Locate the cell with the specified text and output its [X, Y] center coordinate. 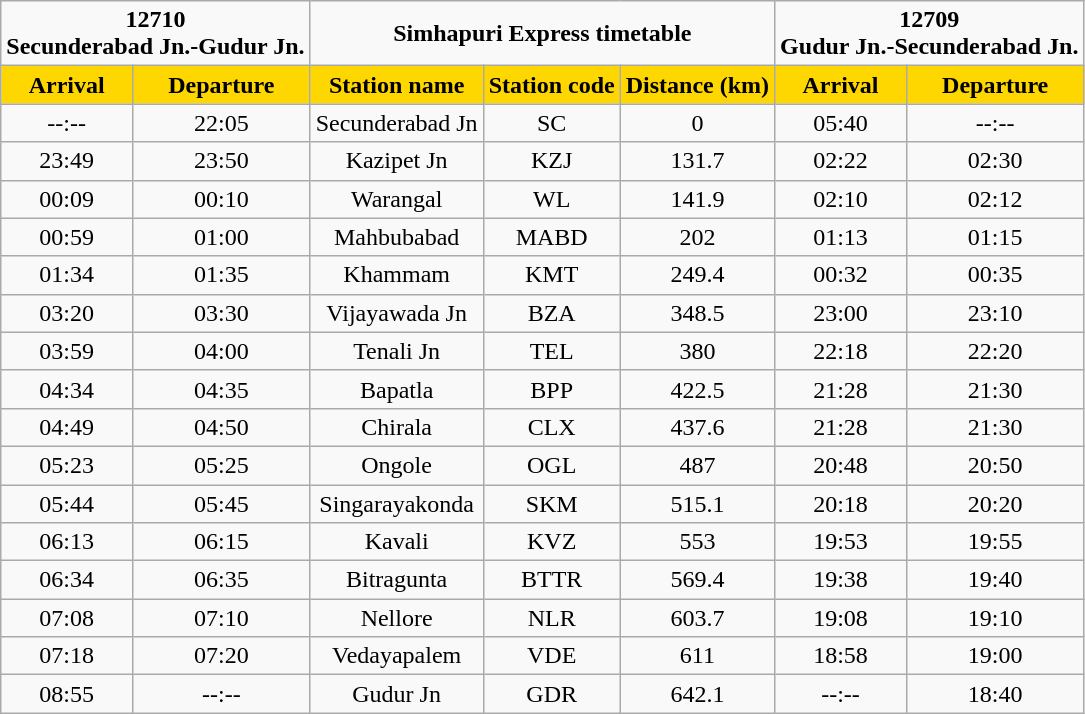
SC [552, 123]
Kazipet Jn [396, 161]
569.4 [697, 580]
OGL [552, 465]
07:20 [222, 656]
Gudur Jn [396, 694]
Khammam [396, 275]
02:22 [841, 161]
Bapatla [396, 389]
22:20 [995, 351]
00:59 [67, 237]
23:10 [995, 313]
07:18 [67, 656]
23:49 [67, 161]
03:30 [222, 313]
05:25 [222, 465]
06:35 [222, 580]
BTTR [552, 580]
BPP [552, 389]
02:30 [995, 161]
GDR [552, 694]
07:10 [222, 618]
Vijayawada Jn [396, 313]
422.5 [697, 389]
04:49 [67, 427]
00:09 [67, 199]
06:34 [67, 580]
19:53 [841, 542]
05:45 [222, 503]
08:55 [67, 694]
20:18 [841, 503]
03:20 [67, 313]
Ongole [396, 465]
22:05 [222, 123]
06:15 [222, 542]
23:50 [222, 161]
04:00 [222, 351]
KZJ [552, 161]
Chirala [396, 427]
00:10 [222, 199]
Nellore [396, 618]
20:50 [995, 465]
437.6 [697, 427]
02:10 [841, 199]
WL [552, 199]
Bitragunta [396, 580]
Station name [396, 85]
23:00 [841, 313]
05:40 [841, 123]
Simhapuri Express timetable [542, 34]
Secunderabad Jn [396, 123]
Station code [552, 85]
22:18 [841, 351]
Mahbubabad [396, 237]
Tenali Jn [396, 351]
03:59 [67, 351]
02:12 [995, 199]
00:32 [841, 275]
01:15 [995, 237]
131.7 [697, 161]
553 [697, 542]
12710 Secunderabad Jn.-Gudur Jn. [156, 34]
05:44 [67, 503]
380 [697, 351]
19:38 [841, 580]
05:23 [67, 465]
642.1 [697, 694]
04:50 [222, 427]
Kavali [396, 542]
NLR [552, 618]
12709 Gudur Jn.-Secunderabad Jn. [930, 34]
18:58 [841, 656]
603.7 [697, 618]
19:40 [995, 580]
611 [697, 656]
141.9 [697, 199]
04:35 [222, 389]
202 [697, 237]
TEL [552, 351]
01:00 [222, 237]
04:34 [67, 389]
06:13 [67, 542]
KMT [552, 275]
MABD [552, 237]
0 [697, 123]
19:10 [995, 618]
07:08 [67, 618]
18:40 [995, 694]
00:35 [995, 275]
KVZ [552, 542]
20:20 [995, 503]
20:48 [841, 465]
Distance (km) [697, 85]
01:13 [841, 237]
19:00 [995, 656]
487 [697, 465]
Singarayakonda [396, 503]
515.1 [697, 503]
Warangal [396, 199]
SKM [552, 503]
BZA [552, 313]
249.4 [697, 275]
CLX [552, 427]
19:08 [841, 618]
01:34 [67, 275]
VDE [552, 656]
19:55 [995, 542]
Vedayapalem [396, 656]
348.5 [697, 313]
01:35 [222, 275]
